Capture the cell that displays the provided text and extract its (X, Y) central coordinate. 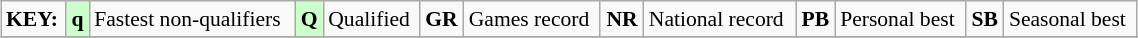
q (78, 19)
NR (622, 19)
PB (816, 19)
SB (985, 19)
Personal best (900, 19)
Q (309, 19)
Fastest non-qualifiers (192, 19)
Seasonal best (1070, 19)
Qualified (371, 19)
GR (442, 19)
Games record (532, 19)
KEY: (34, 19)
National record (720, 19)
